Return the (x, y) coordinate for the center point of the cell that contains the specified text.  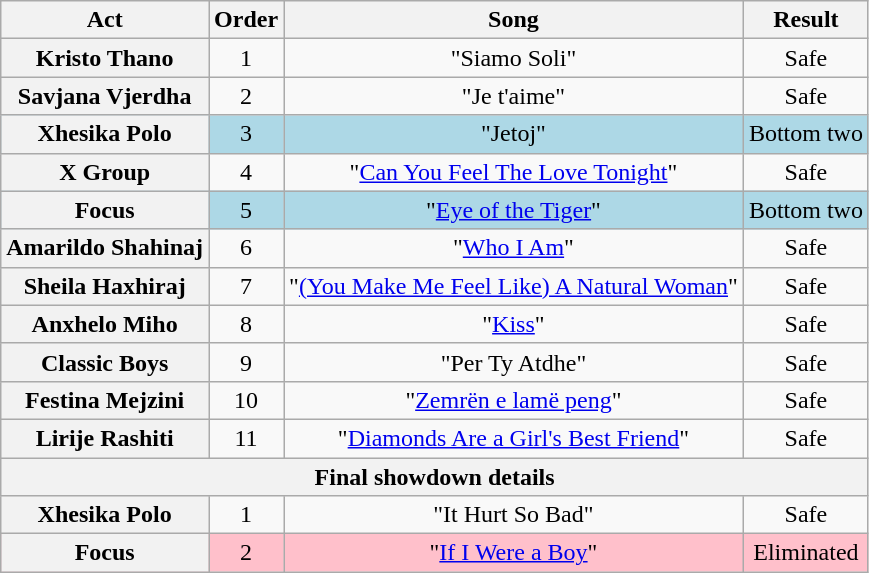
11 (246, 438)
9 (246, 362)
Savjana Vjerdha (105, 96)
X Group (105, 172)
"Who I Am" (514, 248)
Final showdown details (435, 477)
3 (246, 134)
Song (514, 20)
Festina Mejzini (105, 400)
4 (246, 172)
5 (246, 210)
"Jetoj" (514, 134)
"Per Ty Atdhe" (514, 362)
7 (246, 286)
Result (806, 20)
"Diamonds Are a Girl's Best Friend" (514, 438)
Act (105, 20)
"If I Were a Boy" (514, 553)
"(You Make Me Feel Like) A Natural Woman" (514, 286)
8 (246, 324)
Anxhelo Miho (105, 324)
"Je t'aime" (514, 96)
Classic Boys (105, 362)
Lirije Rashiti (105, 438)
6 (246, 248)
Sheila Haxhiraj (105, 286)
"Eye of the Tiger" (514, 210)
"Siamo Soli" (514, 58)
Kristo Thano (105, 58)
"Can You Feel The Love Tonight" (514, 172)
"Kiss" (514, 324)
Order (246, 20)
Eliminated (806, 553)
Amarildo Shahinaj (105, 248)
10 (246, 400)
"Zemrën e lamë peng" (514, 400)
"It Hurt So Bad" (514, 515)
